Provide the (x, y) coordinate of the cell's center where the given text is located.  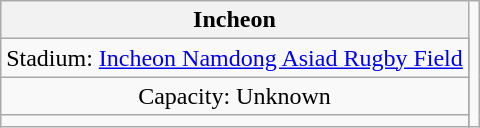
Stadium: Incheon Namdong Asiad Rugby Field (235, 58)
Capacity: Unknown (235, 96)
Incheon (235, 20)
